Extract the [x, y] coordinate from the center of the cell holding the provided text.  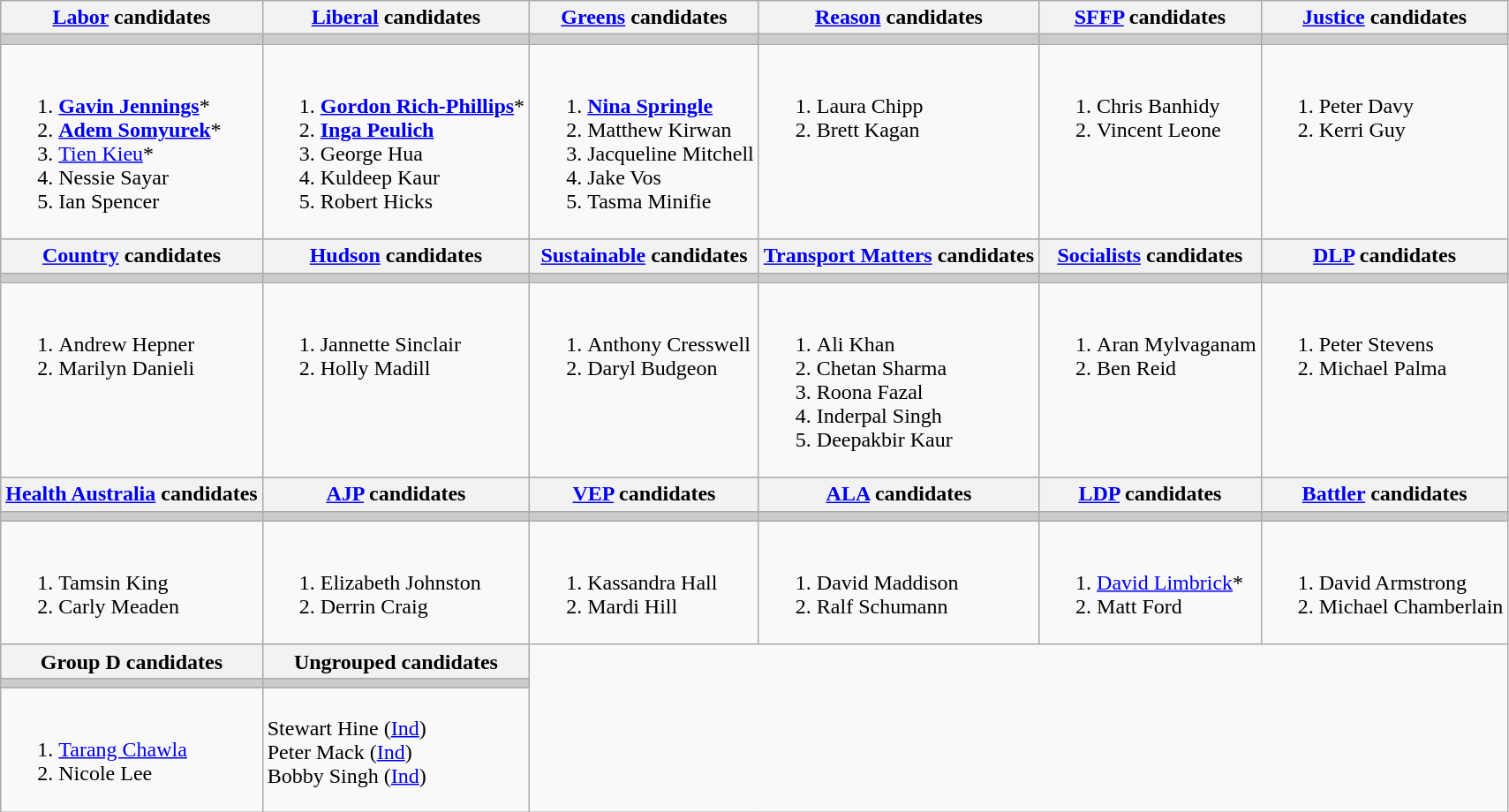
Liberal candidates [396, 18]
Greens candidates [645, 18]
Andrew HepnerMarilyn Danieli [132, 380]
Sustainable candidates [645, 256]
Justice candidates [1385, 18]
David MaddisonRalf Schumann [899, 583]
Gordon Rich-Phillips*Inga PeulichGeorge HuaKuldeep KaurRobert Hicks [396, 141]
Ali KhanChetan SharmaRoona FazalInderpal SinghDeepakbir Kaur [899, 380]
Jannette SinclairHolly Madill [396, 380]
Health Australia candidates [132, 494]
Chris BanhidyVincent Leone [1151, 141]
Hudson candidates [396, 256]
Group D candidates [132, 661]
Reason candidates [899, 18]
Socialists candidates [1151, 256]
Peter DavyKerri Guy [1385, 141]
Labor candidates [132, 18]
SFFP candidates [1151, 18]
David Limbrick*Matt Ford [1151, 583]
AJP candidates [396, 494]
Country candidates [132, 256]
ALA candidates [899, 494]
Kassandra HallMardi Hill [645, 583]
VEP candidates [645, 494]
Anthony CresswellDaryl Budgeon [645, 380]
Gavin Jennings*Adem Somyurek*Tien Kieu*Nessie SayarIan Spencer [132, 141]
Transport Matters candidates [899, 256]
Aran MylvaganamBen Reid [1151, 380]
Nina SpringleMatthew KirwanJacqueline MitchellJake VosTasma Minifie [645, 141]
Tarang ChawlaNicole Lee [132, 749]
Tamsin KingCarly Meaden [132, 583]
David ArmstrongMichael Chamberlain [1385, 583]
Battler candidates [1385, 494]
Stewart Hine (Ind) Peter Mack (Ind) Bobby Singh (Ind) [396, 749]
Laura ChippBrett Kagan [899, 141]
Ungrouped candidates [396, 661]
Peter StevensMichael Palma [1385, 380]
Elizabeth JohnstonDerrin Craig [396, 583]
DLP candidates [1385, 256]
LDP candidates [1151, 494]
